Return the (X, Y) coordinate for the center point of the cell that contains the specified text.  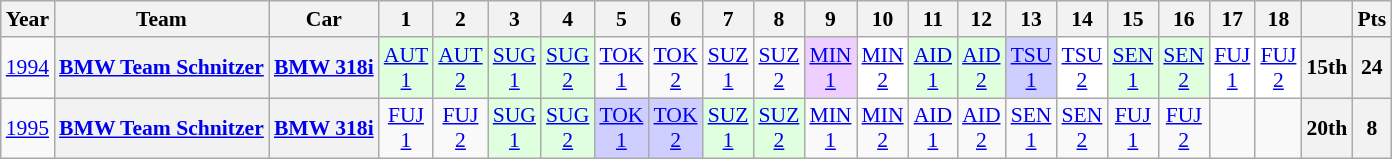
15 (1132, 19)
2 (460, 19)
17 (1232, 19)
1995 (28, 128)
4 (568, 19)
3 (514, 19)
Year (28, 19)
14 (1082, 19)
10 (882, 19)
Pts (1372, 19)
11 (933, 19)
TSU2 (1082, 68)
20th (1326, 128)
7 (728, 19)
AUT2 (460, 68)
18 (1278, 19)
Team (162, 19)
1 (406, 19)
15th (1326, 68)
12 (981, 19)
TSU1 (1032, 68)
AUT1 (406, 68)
24 (1372, 68)
Car (324, 19)
6 (675, 19)
9 (830, 19)
16 (1184, 19)
13 (1032, 19)
5 (621, 19)
1994 (28, 68)
